Locate the cell with the specified text and output its (X, Y) center coordinate. 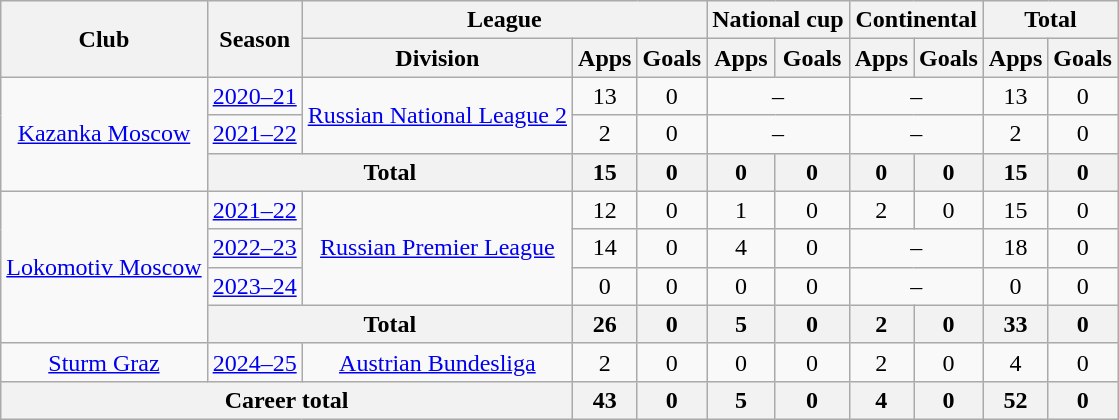
26 (605, 324)
12 (605, 210)
2020–21 (254, 96)
League (504, 20)
Kazanka Moscow (104, 134)
Russian National League 2 (437, 115)
Lokomotiv Moscow (104, 267)
18 (1015, 248)
43 (605, 400)
Austrian Bundesliga (437, 362)
National cup (778, 20)
2022–23 (254, 248)
Continental (916, 20)
52 (1015, 400)
Division (437, 58)
Russian Premier League (437, 248)
33 (1015, 324)
2024–25 (254, 362)
14 (605, 248)
Season (254, 39)
Club (104, 39)
2023–24 (254, 286)
1 (741, 210)
Career total (287, 400)
Sturm Graz (104, 362)
